Capture the cell that displays the provided text and extract its (x, y) central coordinate. 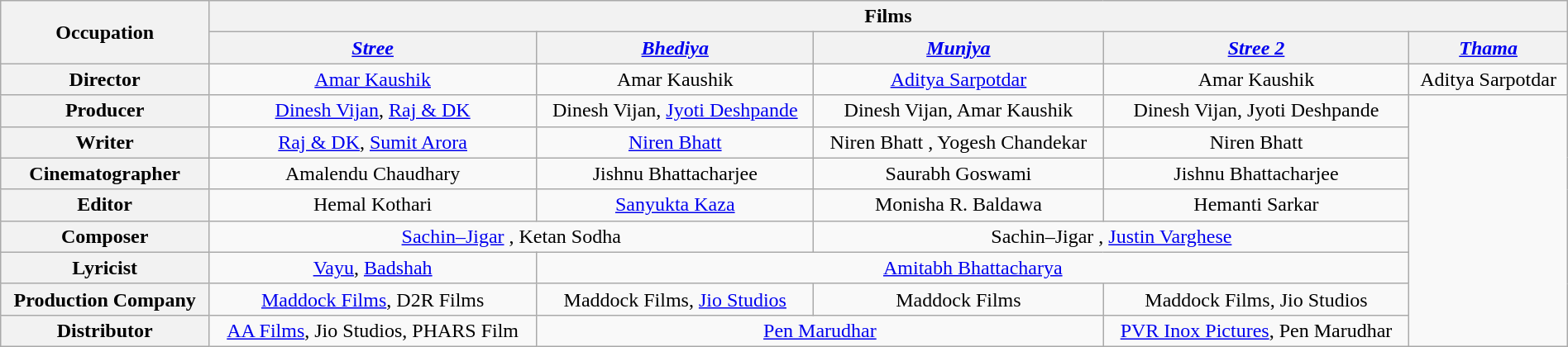
Production Company (105, 299)
Bhediya (675, 48)
Thama (1489, 48)
Vayu, Badshah (373, 268)
Lyricist (105, 268)
Occupation (105, 32)
Raj & DK, Sumit Arora (373, 142)
Sachin–Jigar , Ketan Sodha (511, 236)
AA Films, Jio Studios, PHARS Film (373, 330)
Sanyukta Kaza (675, 205)
Hemal Kothari (373, 205)
Sachin–Jigar , Justin Varghese (1111, 236)
Pen Marudhar (820, 330)
Composer (105, 236)
Hemanti Sarkar (1256, 205)
Monisha R. Baldawa (958, 205)
Dinesh Vijan, Raj & DK (373, 111)
Writer (105, 142)
Producer (105, 111)
PVR Inox Pictures, Pen Marudhar (1256, 330)
Films (888, 17)
Stree (373, 48)
Munjya (958, 48)
Editor (105, 205)
Amitabh Bhattacharya (973, 268)
Amalendu Chaudhary (373, 173)
Stree 2 (1256, 48)
Niren Bhatt , Yogesh Chandekar (958, 142)
Dinesh Vijan, Amar Kaushik (958, 111)
Cinematographer (105, 173)
Maddock Films, D2R Films (373, 299)
Saurabh Goswami (958, 173)
Maddock Films (958, 299)
Distributor (105, 330)
Director (105, 79)
